Find where the given text appears and provide that cell's center as (x, y) coordinate. 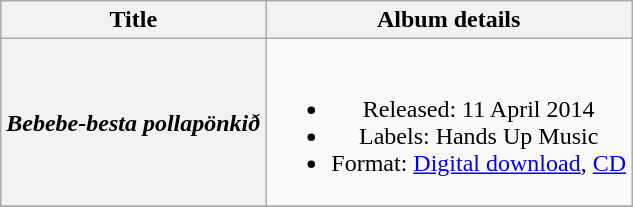
Title (134, 20)
Album details (449, 20)
Bebebe-besta pollapönkið (134, 122)
Released: 11 April 2014Labels: Hands Up MusicFormat: Digital download, CD (449, 122)
